For the text-containing cell, return its midpoint in (x, y) coordinate format. 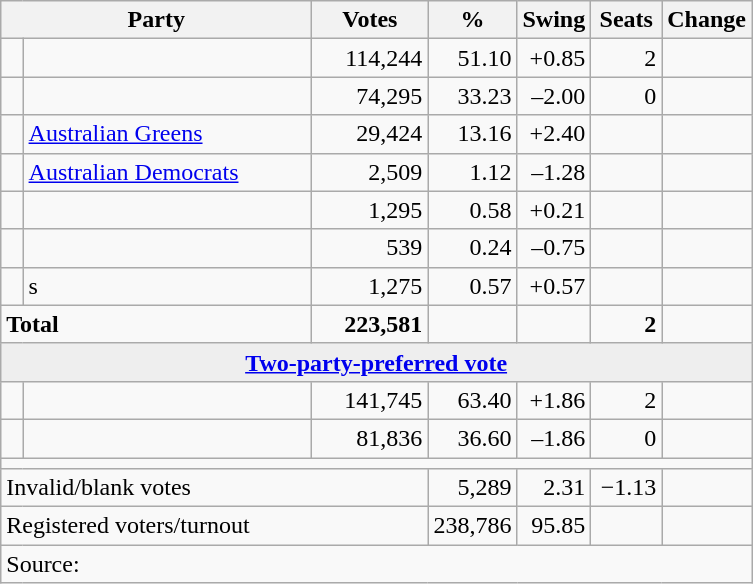
−1.13 (626, 488)
0.58 (472, 210)
Seats (626, 20)
Party (156, 20)
Invalid/blank votes (214, 488)
141,745 (370, 400)
2,509 (370, 172)
–2.00 (554, 96)
81,836 (370, 438)
1,275 (370, 286)
238,786 (472, 526)
+0.21 (554, 210)
51.10 (472, 58)
–0.75 (554, 248)
–1.86 (554, 438)
1,295 (370, 210)
+0.85 (554, 58)
29,424 (370, 134)
5,289 (472, 488)
539 (370, 248)
2.31 (554, 488)
Registered voters/turnout (214, 526)
Australian Greens (168, 134)
Swing (554, 20)
13.16 (472, 134)
% (472, 20)
0.24 (472, 248)
95.85 (554, 526)
–1.28 (554, 172)
Votes (370, 20)
33.23 (472, 96)
0.57 (472, 286)
36.60 (472, 438)
+0.57 (554, 286)
+2.40 (554, 134)
Two-party-preferred vote (376, 362)
s (168, 286)
1.12 (472, 172)
Total (156, 324)
+1.86 (554, 400)
63.40 (472, 400)
223,581 (370, 324)
Change (707, 20)
Source: (376, 564)
114,244 (370, 58)
74,295 (370, 96)
Australian Democrats (168, 172)
